Capture the cell that displays the provided text and extract its (X, Y) central coordinate. 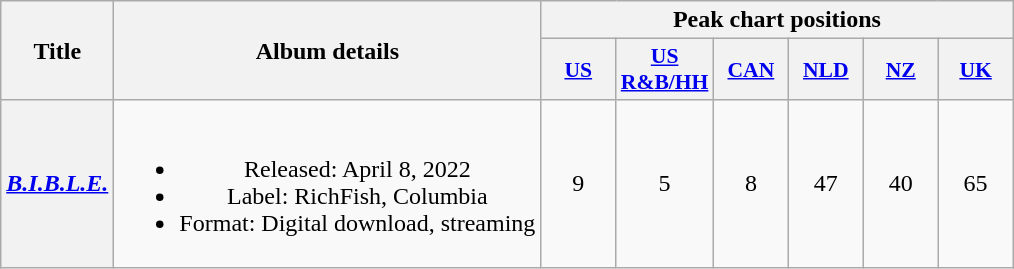
NZ (900, 70)
Title (58, 50)
Album details (328, 50)
USR&B/HH (665, 70)
9 (578, 184)
CAN (750, 70)
5 (665, 184)
B.I.B.L.E. (58, 184)
65 (976, 184)
US (578, 70)
UK (976, 70)
47 (826, 184)
40 (900, 184)
Peak chart positions (777, 20)
NLD (826, 70)
8 (750, 184)
Released: April 8, 2022Label: RichFish, ColumbiaFormat: Digital download, streaming (328, 184)
